Find where the given text appears and provide that cell's center as [x, y] coordinate. 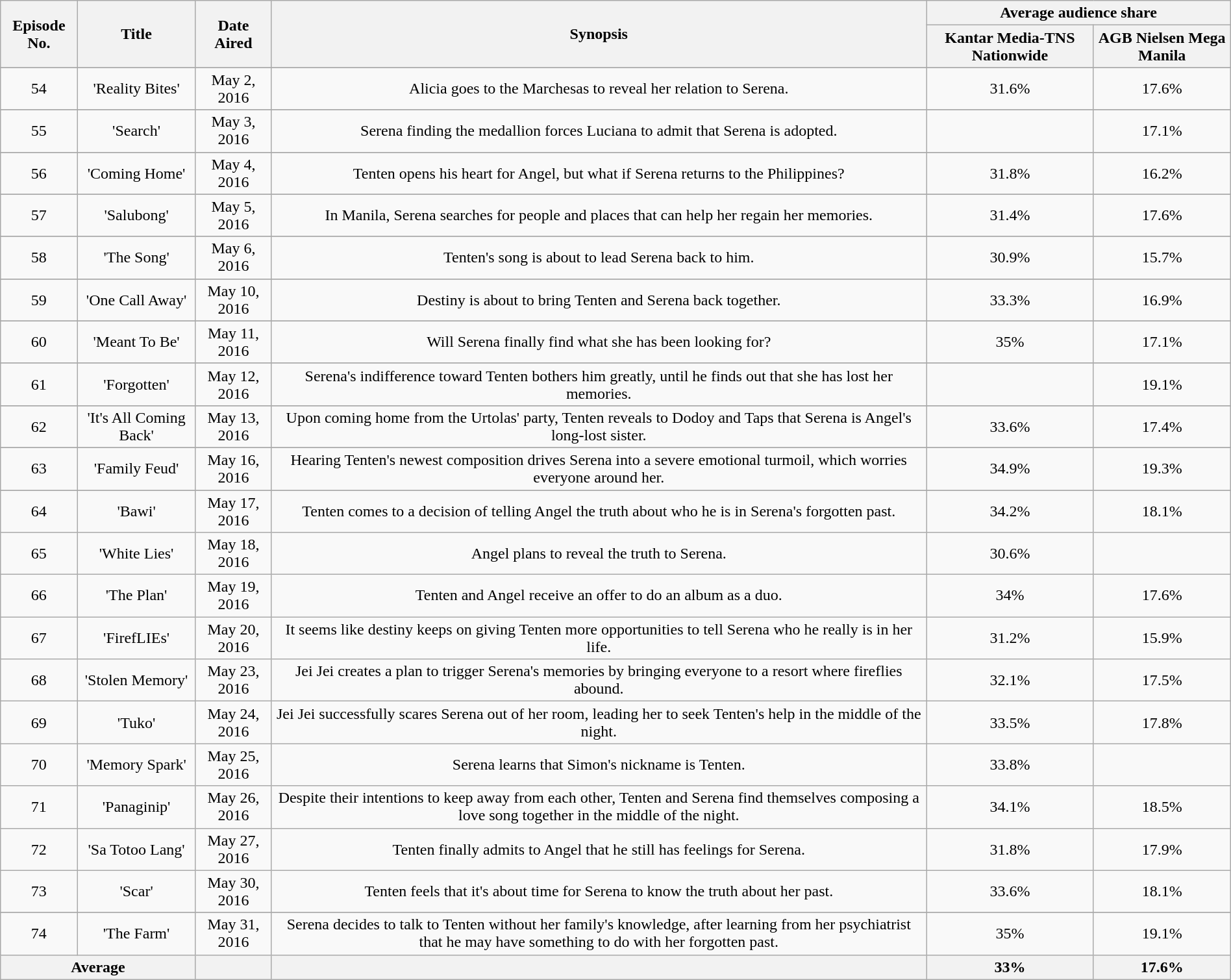
17.4% [1162, 426]
May 27, 2016 [234, 849]
'Salubong' [136, 216]
Average [98, 967]
55 [39, 131]
34.1% [1010, 807]
Tenten comes to a decision of telling Angel the truth about who he is in Serena's forgotten past. [599, 510]
Alicia goes to the Marchesas to reveal her relation to Serena. [599, 88]
18.5% [1162, 807]
Serena learns that Simon's nickname is Tenten. [599, 765]
'Scar' [136, 891]
'Meant To Be' [136, 342]
Jei Jei successfully scares Serena out of her room, leading her to seek Tenten's help in the middle of the night. [599, 722]
72 [39, 849]
31.4% [1010, 216]
31.6% [1010, 88]
33.8% [1010, 765]
May 25, 2016 [234, 765]
May 11, 2016 [234, 342]
70 [39, 765]
May 17, 2016 [234, 510]
74 [39, 934]
Title [136, 34]
May 18, 2016 [234, 553]
17.9% [1162, 849]
54 [39, 88]
In Manila, Serena searches for people and places that can help her regain her memories. [599, 216]
May 2, 2016 [234, 88]
'One Call Away' [136, 300]
Episode No. [39, 34]
16.2% [1162, 173]
May 26, 2016 [234, 807]
31.2% [1010, 638]
'Tuko' [136, 722]
57 [39, 216]
Hearing Tenten's newest composition drives Serena into a severe emotional turmoil, which worries everyone around her. [599, 469]
34% [1010, 596]
Upon coming home from the Urtolas' party, Tenten reveals to Dodoy and Taps that Serena is Angel's long-lost sister. [599, 426]
15.7% [1162, 257]
May 5, 2016 [234, 216]
64 [39, 510]
65 [39, 553]
19.3% [1162, 469]
32.1% [1010, 681]
AGB Nielsen Mega Manila [1162, 47]
'Forgotten' [136, 384]
16.9% [1162, 300]
It seems like destiny keeps on giving Tenten more opportunities to tell Serena who he really is in her life. [599, 638]
69 [39, 722]
Tenten finally admits to Angel that he still has feelings for Serena. [599, 849]
Date Aired [234, 34]
33% [1010, 967]
58 [39, 257]
Tenten and Angel receive an offer to do an album as a duo. [599, 596]
May 12, 2016 [234, 384]
68 [39, 681]
'FirefLIEs' [136, 638]
May 24, 2016 [234, 722]
'The Plan' [136, 596]
66 [39, 596]
15.9% [1162, 638]
May 6, 2016 [234, 257]
30.9% [1010, 257]
May 10, 2016 [234, 300]
61 [39, 384]
33.5% [1010, 722]
Tenten opens his heart for Angel, but what if Serena returns to the Philippines? [599, 173]
'Family Feud' [136, 469]
'The Farm' [136, 934]
May 13, 2016 [234, 426]
Average audience share [1078, 13]
'Memory Spark' [136, 765]
'White Lies' [136, 553]
May 23, 2016 [234, 681]
71 [39, 807]
'Reality Bites' [136, 88]
17.8% [1162, 722]
34.2% [1010, 510]
Jei Jei creates a plan to trigger Serena's memories by bringing everyone to a resort where fireflies abound. [599, 681]
Angel plans to reveal the truth to Serena. [599, 553]
63 [39, 469]
Kantar Media-TNS Nationwide [1010, 47]
Tenten's song is about to lead Serena back to him. [599, 257]
'The Song' [136, 257]
'Sa Totoo Lang' [136, 849]
Serena's indifference toward Tenten bothers him greatly, until he finds out that she has lost her memories. [599, 384]
67 [39, 638]
May 30, 2016 [234, 891]
33.3% [1010, 300]
60 [39, 342]
'Search' [136, 131]
Tenten feels that it's about time for Serena to know the truth about her past. [599, 891]
May 31, 2016 [234, 934]
73 [39, 891]
56 [39, 173]
Synopsis [599, 34]
May 20, 2016 [234, 638]
'Panaginip' [136, 807]
'Coming Home' [136, 173]
Serena finding the medallion forces Luciana to admit that Serena is adopted. [599, 131]
'It's All Coming Back' [136, 426]
May 3, 2016 [234, 131]
May 4, 2016 [234, 173]
Will Serena finally find what she has been looking for? [599, 342]
59 [39, 300]
Destiny is about to bring Tenten and Serena back together. [599, 300]
May 16, 2016 [234, 469]
17.5% [1162, 681]
30.6% [1010, 553]
'Stolen Memory' [136, 681]
'Bawi' [136, 510]
Despite their intentions to keep away from each other, Tenten and Serena find themselves composing a love song together in the middle of the night. [599, 807]
May 19, 2016 [234, 596]
34.9% [1010, 469]
62 [39, 426]
